Provide the [x, y] coordinate of the cell's center where the given text is located.  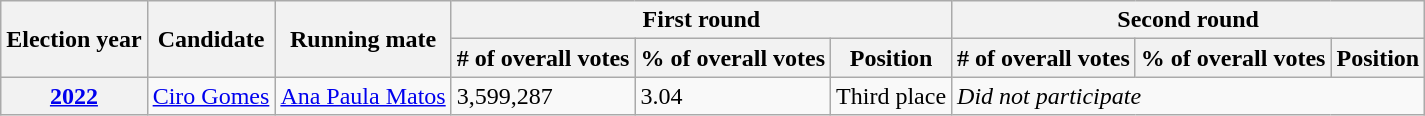
3,599,287 [543, 96]
Did not participate [1188, 96]
3.04 [733, 96]
Election year [74, 39]
Second round [1188, 20]
First round [701, 20]
Running mate [363, 39]
Third place [892, 96]
Ana Paula Matos [363, 96]
Ciro Gomes [211, 96]
Candidate [211, 39]
2022 [74, 96]
